For the text-containing cell, return its midpoint in (x, y) coordinate format. 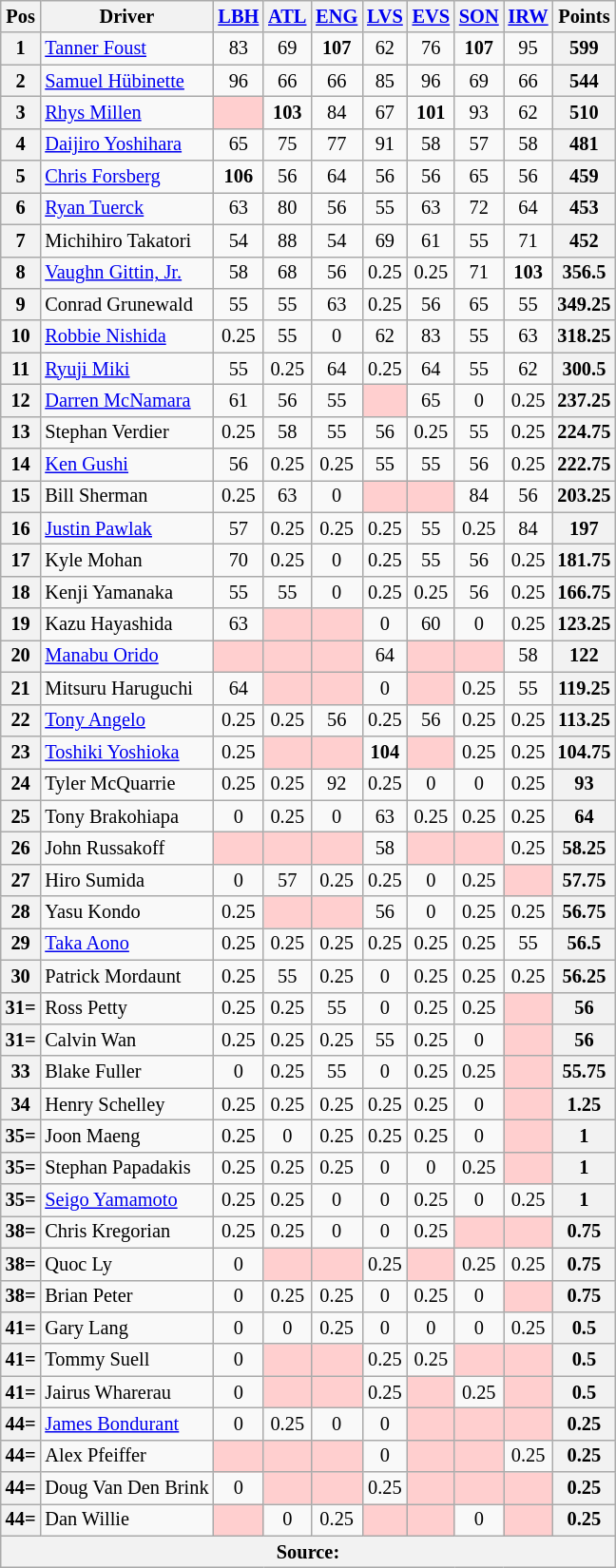
Points (585, 16)
James Bondurant (126, 1424)
Kazu Hayashida (126, 624)
Henry Schelley (126, 1104)
13 (21, 432)
Manabu Orido (126, 656)
34 (21, 1104)
Gary Lang (126, 1328)
599 (585, 48)
72 (479, 208)
Chris Kregorian (126, 1232)
101 (432, 112)
20 (21, 656)
67 (384, 112)
77 (337, 144)
56.5 (585, 944)
26 (21, 848)
Vaughn Gittin, Jr. (126, 273)
55.75 (585, 1072)
Tommy Suell (126, 1360)
LVS (384, 16)
Robbie Nishida (126, 336)
19 (21, 624)
Tyler McQuarrie (126, 784)
57.75 (585, 880)
Source: (308, 1552)
92 (337, 784)
Quoc Ly (126, 1264)
166.75 (585, 592)
224.75 (585, 432)
197 (585, 528)
3 (21, 112)
10 (21, 336)
9 (21, 304)
16 (21, 528)
88 (287, 240)
Hiro Sumida (126, 880)
Kyle Mohan (126, 560)
22 (21, 720)
ENG (337, 16)
Ken Gushi (126, 465)
Rhys Millen (126, 112)
123.25 (585, 624)
Toshiki Yoshioka (126, 752)
203.25 (585, 496)
Blake Fuller (126, 1072)
Driver (126, 16)
70 (238, 560)
Samuel Hübinette (126, 81)
60 (432, 624)
4 (21, 144)
Yasu Kondo (126, 912)
95 (529, 48)
75 (287, 144)
25 (21, 816)
Kenji Yamanaka (126, 592)
222.75 (585, 465)
452 (585, 240)
Daijiro Yoshihara (126, 144)
24 (21, 784)
21 (21, 688)
Tony Angelo (126, 720)
28 (21, 912)
Tanner Foust (126, 48)
104 (384, 752)
56.75 (585, 912)
459 (585, 177)
33 (21, 1072)
Calvin Wan (126, 1040)
6 (21, 208)
300.5 (585, 369)
453 (585, 208)
113.25 (585, 720)
Chris Forsberg (126, 177)
Jairus Wharerau (126, 1392)
481 (585, 144)
1.25 (585, 1104)
Bill Sherman (126, 496)
Pos (21, 16)
119.25 (585, 688)
68 (287, 273)
John Russakoff (126, 848)
11 (21, 369)
Taka Aono (126, 944)
Justin Pawlak (126, 528)
Patrick Mordaunt (126, 976)
Joon Maeng (126, 1136)
106 (238, 177)
544 (585, 81)
318.25 (585, 336)
Brian Peter (126, 1296)
LBH (238, 16)
30 (21, 976)
23 (21, 752)
356.5 (585, 273)
EVS (432, 16)
76 (432, 48)
IRW (529, 16)
56.25 (585, 976)
Stephan Papadakis (126, 1168)
Darren McNamara (126, 400)
181.75 (585, 560)
18 (21, 592)
8 (21, 273)
Conrad Grunewald (126, 304)
Doug Van Den Brink (126, 1488)
Mitsuru Haruguchi (126, 688)
91 (384, 144)
12 (21, 400)
ATL (287, 16)
Seigo Yamamoto (126, 1200)
Tony Brakohiapa (126, 816)
Stephan Verdier (126, 432)
14 (21, 465)
Alex Pfeiffer (126, 1456)
2 (21, 81)
Ryan Tuerck (126, 208)
Ross Petty (126, 1008)
Dan Willie (126, 1520)
Michihiro Takatori (126, 240)
85 (384, 81)
29 (21, 944)
237.25 (585, 400)
510 (585, 112)
27 (21, 880)
5 (21, 177)
104.75 (585, 752)
7 (21, 240)
17 (21, 560)
122 (585, 656)
58.25 (585, 848)
15 (21, 496)
Ryuji Miki (126, 369)
80 (287, 208)
SON (479, 16)
349.25 (585, 304)
